Pinpoint the cell where the given text exists, returning its [X, Y] midpoint coordinate. 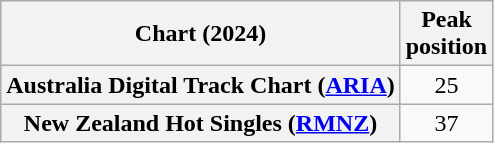
25 [446, 85]
Chart (2024) [200, 34]
Australia Digital Track Chart (ARIA) [200, 85]
New Zealand Hot Singles (RMNZ) [200, 123]
Peakposition [446, 34]
37 [446, 123]
